For the text-containing cell, return its midpoint in (x, y) coordinate format. 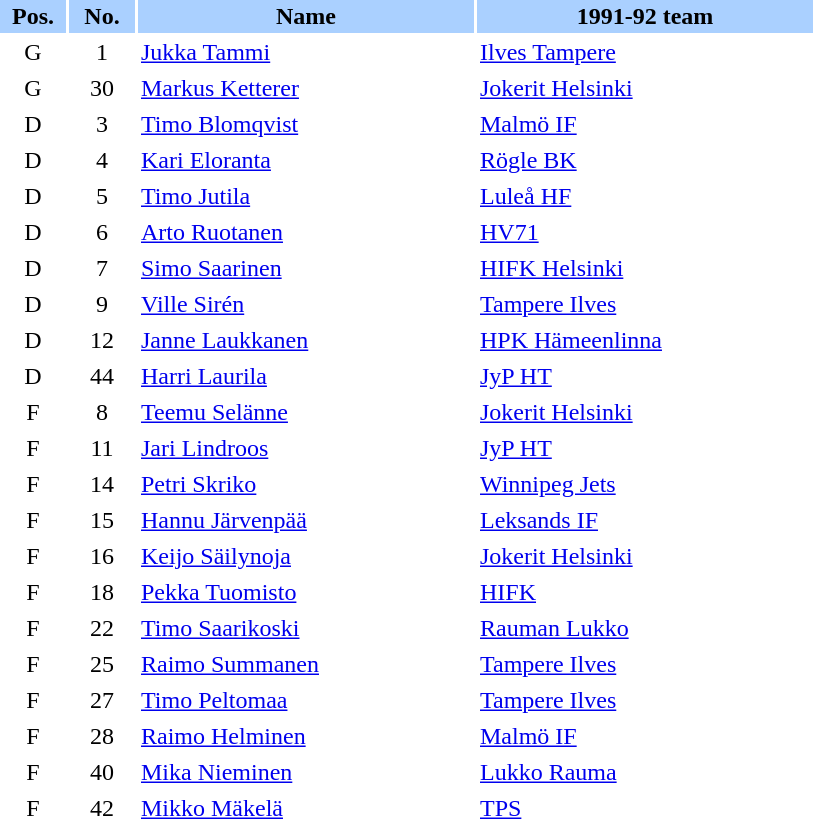
Ilves Tampere (645, 52)
1 (102, 52)
18 (102, 592)
40 (102, 772)
8 (102, 412)
Luleå HF (645, 196)
Jari Lindroos (306, 448)
12 (102, 340)
30 (102, 88)
9 (102, 304)
3 (102, 124)
HV71 (645, 232)
Winnipeg Jets (645, 484)
Pekka Tuomisto (306, 592)
Janne Laukkanen (306, 340)
16 (102, 556)
Lukko Rauma (645, 772)
5 (102, 196)
Timo Blomqvist (306, 124)
HIFK (645, 592)
Timo Saarikoski (306, 628)
Rögle BK (645, 160)
Keijo Säilynoja (306, 556)
No. (102, 16)
Jukka Tammi (306, 52)
44 (102, 376)
6 (102, 232)
Name (306, 16)
Pos. (33, 16)
Raimo Helminen (306, 736)
Arto Ruotanen (306, 232)
22 (102, 628)
11 (102, 448)
14 (102, 484)
Ville Sirén (306, 304)
Teemu Selänne (306, 412)
Rauman Lukko (645, 628)
Timo Jutila (306, 196)
28 (102, 736)
Hannu Järvenpää (306, 520)
Kari Eloranta (306, 160)
Timo Peltomaa (306, 700)
Raimo Summanen (306, 664)
25 (102, 664)
Markus Ketterer (306, 88)
7 (102, 268)
4 (102, 160)
HIFK Helsinki (645, 268)
15 (102, 520)
Harri Laurila (306, 376)
Petri Skriko (306, 484)
Mika Nieminen (306, 772)
1991-92 team (645, 16)
Simo Saarinen (306, 268)
Leksands IF (645, 520)
HPK Hämeenlinna (645, 340)
27 (102, 700)
